Return the [x, y] coordinate for the center point of the cell that contains the specified text.  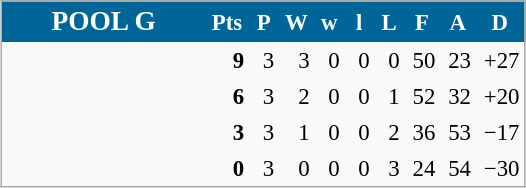
6 [226, 96]
−30 [500, 168]
32 [458, 96]
36 [422, 132]
A [458, 22]
50 [422, 60]
54 [458, 168]
L [389, 22]
Pts [226, 22]
D [500, 22]
w [329, 22]
l [359, 22]
F [422, 22]
9 [226, 60]
P [264, 22]
24 [422, 168]
52 [422, 96]
+27 [500, 60]
23 [458, 60]
W [297, 22]
−17 [500, 132]
POOL G [103, 22]
+20 [500, 96]
53 [458, 132]
